For the text-containing cell, return its midpoint in (X, Y) coordinate format. 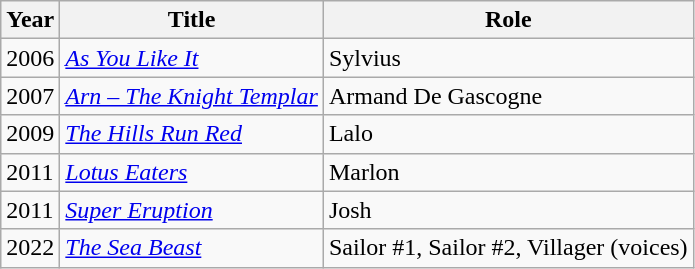
2007 (30, 96)
Title (192, 20)
Lalo (508, 134)
2006 (30, 58)
Role (508, 20)
Marlon (508, 172)
Lotus Eaters (192, 172)
Super Eruption (192, 210)
Josh (508, 210)
Sailor #1, Sailor #2, Villager (voices) (508, 248)
2009 (30, 134)
The Sea Beast (192, 248)
The Hills Run Red (192, 134)
Armand De Gascogne (508, 96)
Arn – The Knight Templar (192, 96)
As You Like It (192, 58)
2022 (30, 248)
Sylvius (508, 58)
Year (30, 20)
